Extract the [X, Y] coordinate from the center of the cell holding the provided text.  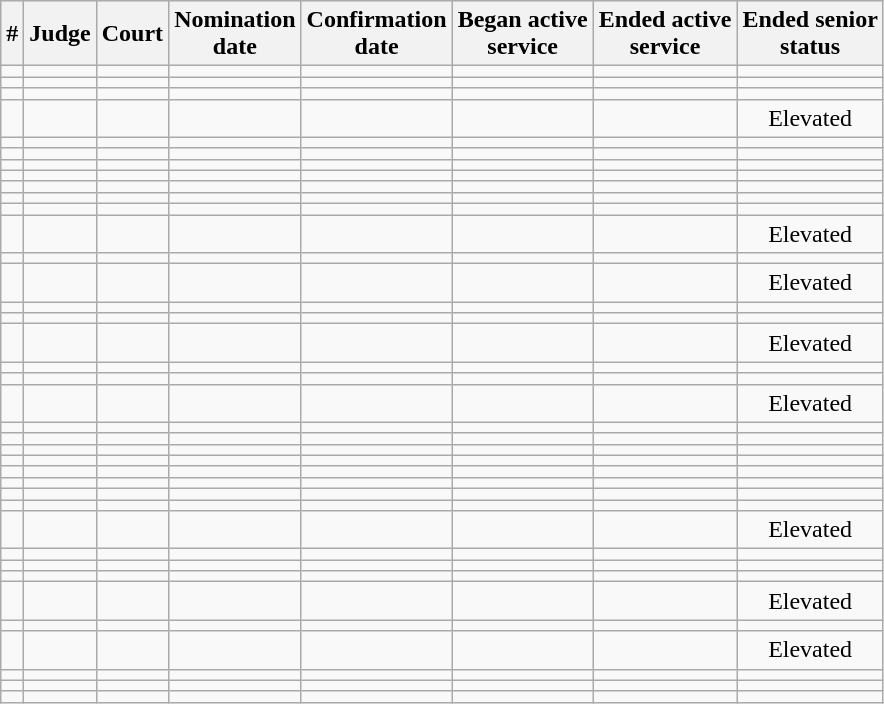
Confirmationdate [376, 34]
Ended seniorstatus [810, 34]
Judge [60, 34]
# [12, 34]
Court [132, 34]
Began activeservice [522, 34]
Ended activeservice [665, 34]
Nominationdate [235, 34]
